Return (X, Y) of the center of cell containing provided text 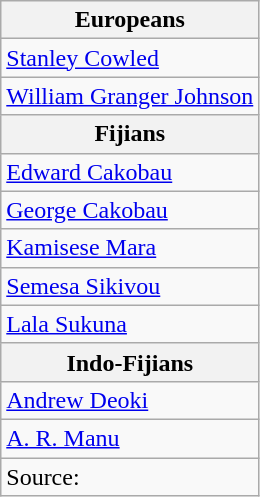
Kamisese Mara (130, 248)
Source: (130, 477)
Edward Cakobau (130, 172)
Lala Sukuna (130, 324)
Europeans (130, 20)
Andrew Deoki (130, 400)
William Granger Johnson (130, 96)
Indo-Fijians (130, 362)
George Cakobau (130, 210)
Semesa Sikivou (130, 286)
Fijians (130, 134)
A. R. Manu (130, 438)
Stanley Cowled (130, 58)
